Return the [x, y] coordinate for the center point of the cell that contains the specified text.  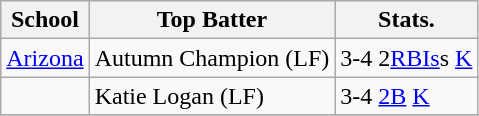
Autumn Champion (LF) [212, 58]
Arizona [45, 58]
Top Batter [212, 20]
Katie Logan (LF) [212, 96]
3-4 2RBIss K [406, 58]
Stats. [406, 20]
School [45, 20]
3-4 2B K [406, 96]
